Locate the cell with the specified text and output its (X, Y) center coordinate. 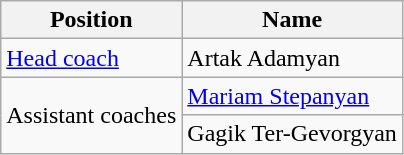
Artak Adamyan (292, 58)
Gagik Ter-Gevorgyan (292, 134)
Name (292, 20)
Assistant coaches (92, 115)
Head coach (92, 58)
Mariam Stepanyan (292, 96)
Position (92, 20)
